Capture the cell that displays the provided text and extract its [x, y] central coordinate. 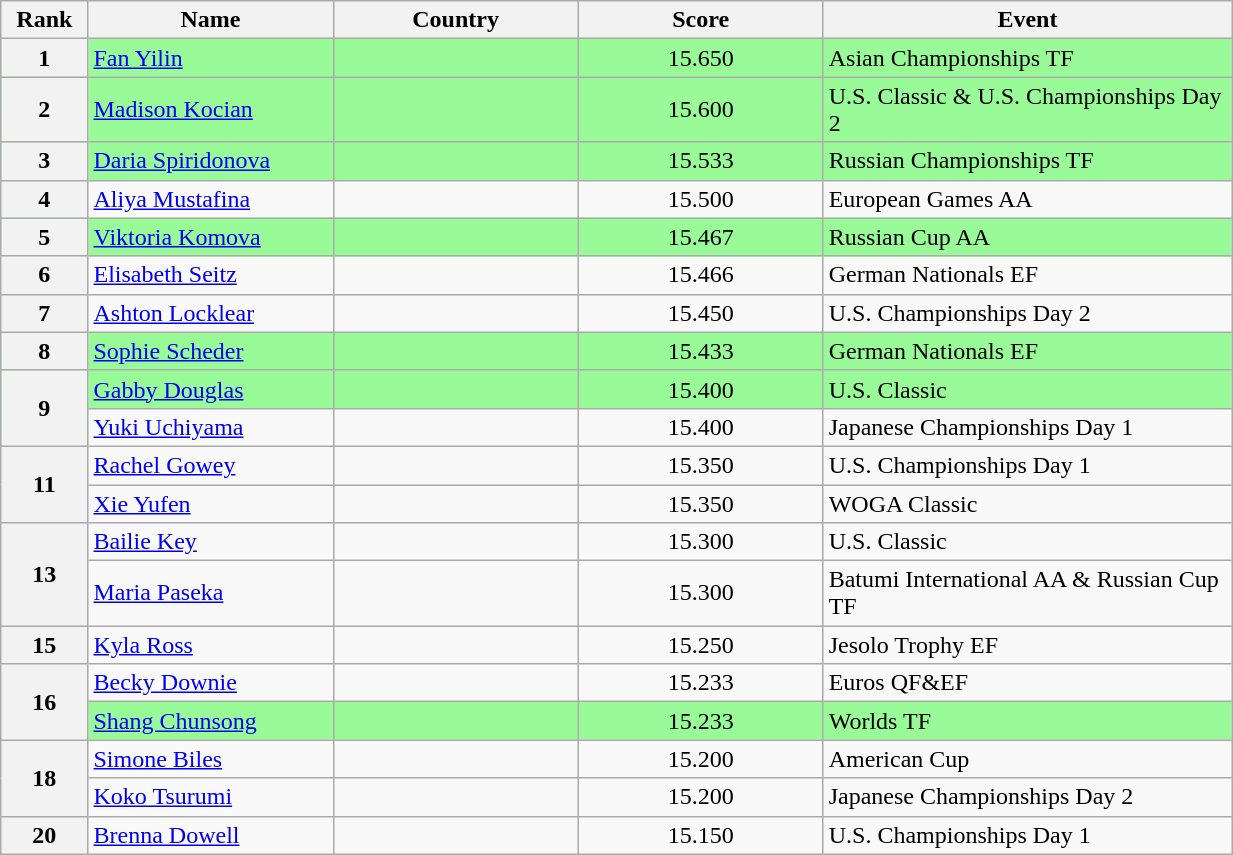
Bailie Key [210, 542]
European Games AA [1027, 199]
15.250 [700, 645]
Fan Yilin [210, 58]
Xie Yufen [210, 503]
Sophie Scheder [210, 351]
Brenna Dowell [210, 835]
Simone Biles [210, 759]
Event [1027, 20]
Name [210, 20]
Koko Tsurumi [210, 797]
Rachel Gowey [210, 465]
3 [44, 161]
Gabby Douglas [210, 389]
15.650 [700, 58]
15.433 [700, 351]
15 [44, 645]
Asian Championships TF [1027, 58]
7 [44, 313]
Viktoria Komova [210, 237]
15.150 [700, 835]
U.S. Championships Day 2 [1027, 313]
13 [44, 574]
Madison Kocian [210, 110]
1 [44, 58]
Japanese Championships Day 2 [1027, 797]
Jesolo Trophy EF [1027, 645]
Yuki Uchiyama [210, 427]
15.466 [700, 275]
15.467 [700, 237]
15.450 [700, 313]
Kyla Ross [210, 645]
Russian Cup AA [1027, 237]
15.533 [700, 161]
5 [44, 237]
Rank [44, 20]
U.S. Classic & U.S. Championships Day 2 [1027, 110]
Euros QF&EF [1027, 683]
Daria Spiridonova [210, 161]
Ashton Locklear [210, 313]
Batumi International AA & Russian Cup TF [1027, 594]
American Cup [1027, 759]
Country [456, 20]
Japanese Championships Day 1 [1027, 427]
18 [44, 778]
20 [44, 835]
Shang Chunsong [210, 721]
Worlds TF [1027, 721]
8 [44, 351]
16 [44, 702]
6 [44, 275]
Elisabeth Seitz [210, 275]
Maria Paseka [210, 594]
Aliya Mustafina [210, 199]
9 [44, 408]
2 [44, 110]
WOGA Classic [1027, 503]
Russian Championships TF [1027, 161]
Score [700, 20]
Becky Downie [210, 683]
11 [44, 484]
15.600 [700, 110]
15.500 [700, 199]
4 [44, 199]
